Scan for the cell matching the given text and deliver its [x, y] coordinate at center. 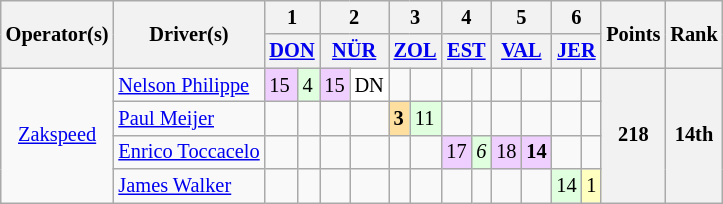
Paul Meijer [188, 118]
ZOL [416, 51]
EST [466, 51]
NÜR [354, 51]
JER [576, 51]
DN [370, 85]
Rank [694, 34]
VAL [521, 51]
Enrico Toccacelo [188, 152]
11 [426, 118]
Points [633, 34]
17 [456, 152]
218 [633, 136]
2 [354, 17]
14th [694, 136]
Nelson Philippe [188, 85]
Zakspeed [58, 136]
Driver(s) [188, 34]
5 [521, 17]
18 [506, 152]
DON [292, 51]
James Walker [188, 186]
Operator(s) [58, 34]
